Output the [x, y] coordinate of the center of the cell containing the given text.  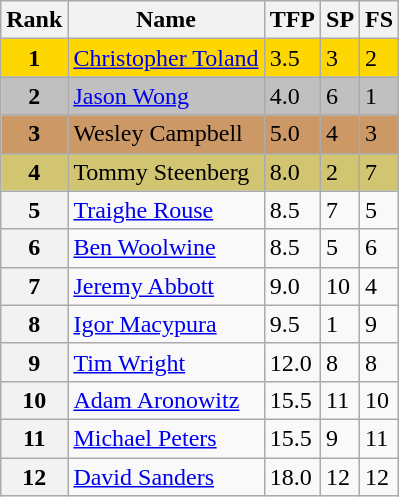
Michael Peters [166, 438]
SP [340, 20]
Christopher Toland [166, 58]
Tommy Steenberg [166, 172]
9.5 [292, 324]
Rank [34, 20]
Tim Wright [166, 362]
5.0 [292, 134]
FS [380, 20]
David Sanders [166, 477]
TFP [292, 20]
Jeremy Abbott [166, 286]
Igor Macypura [166, 324]
8.0 [292, 172]
12.0 [292, 362]
Name [166, 20]
3.5 [292, 58]
Adam Aronowitz [166, 400]
Ben Woolwine [166, 248]
9.0 [292, 286]
18.0 [292, 477]
Traighe Rouse [166, 210]
Jason Wong [166, 96]
Wesley Campbell [166, 134]
4.0 [292, 96]
